Identify which cell holds the provided text, then report its [x, y] central coordinate. 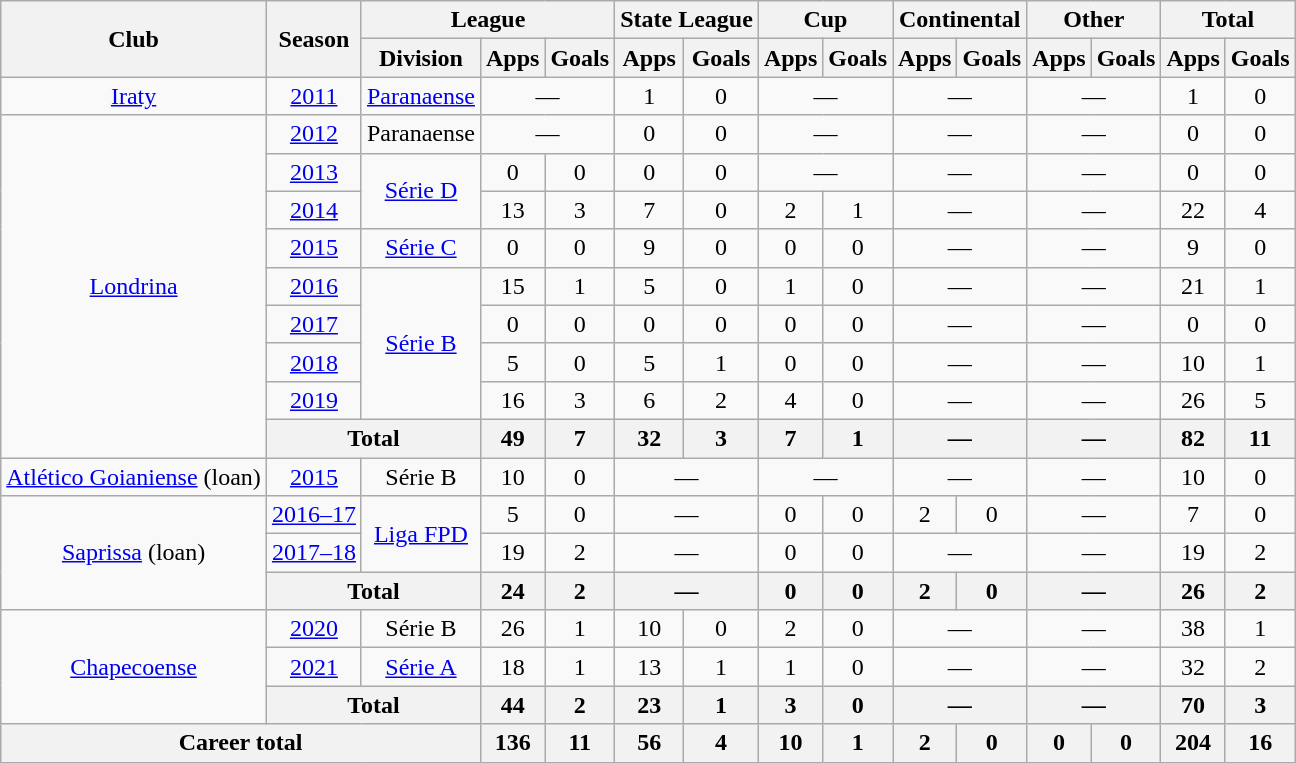
21 [1193, 286]
Season [314, 39]
2021 [314, 667]
44 [512, 705]
State League [687, 20]
49 [512, 438]
56 [650, 743]
2019 [314, 400]
2014 [314, 210]
Career total [241, 743]
82 [1193, 438]
2012 [314, 134]
23 [650, 705]
18 [512, 667]
2016 [314, 286]
204 [1193, 743]
2017–18 [314, 553]
Liga FPD [420, 534]
Division [420, 58]
Cup [825, 20]
2018 [314, 362]
Atlético Goianiense (loan) [134, 477]
League [488, 20]
Iraty [134, 96]
Other [1094, 20]
70 [1193, 705]
Continental [960, 20]
38 [1193, 629]
2013 [314, 172]
136 [512, 743]
Saprissa (loan) [134, 553]
Club [134, 39]
Série D [420, 191]
Chapecoense [134, 667]
6 [650, 400]
22 [1193, 210]
2011 [314, 96]
Londrina [134, 286]
2016–17 [314, 515]
2017 [314, 324]
15 [512, 286]
Série C [420, 248]
2020 [314, 629]
24 [512, 591]
Série A [420, 667]
